From the cell containing the given text, extract its center point as [X, Y] coordinate. 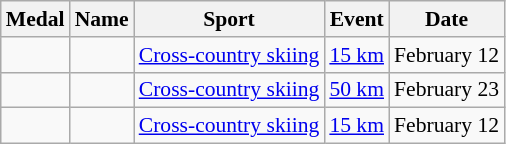
Sport [230, 19]
Date [446, 19]
Event [356, 19]
February 23 [446, 90]
Name [102, 19]
50 km [356, 90]
Medal [36, 19]
